Locate the cell with the specified text and output its [X, Y] center coordinate. 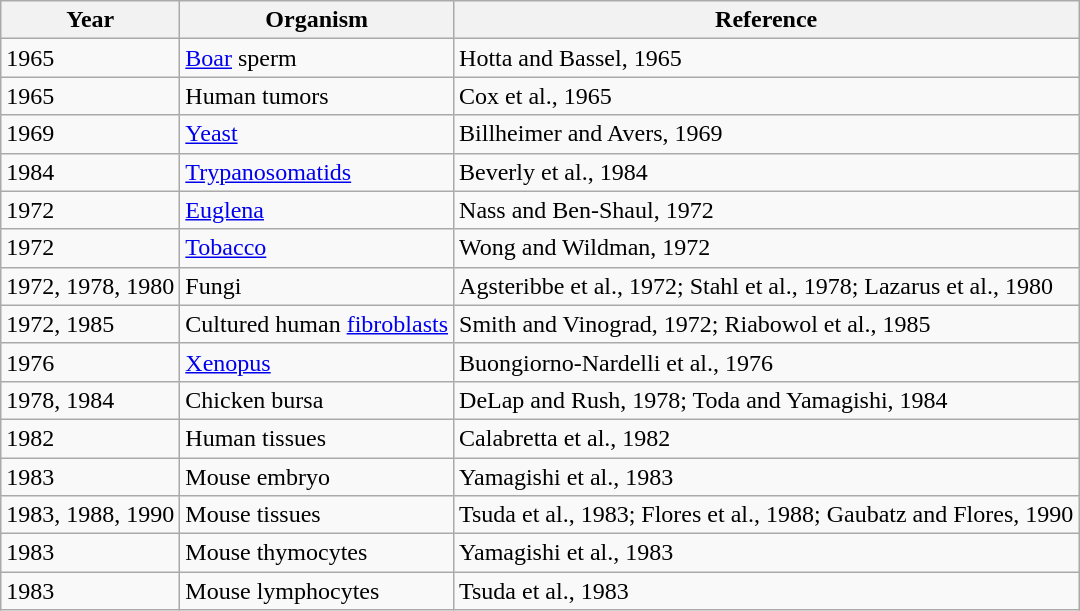
Cultured human fibroblasts [317, 324]
Chicken bursa [317, 400]
Mouse embryo [317, 477]
Hotta and Bassel, 1965 [766, 58]
1982 [90, 438]
Year [90, 20]
Yeast [317, 134]
Euglena [317, 210]
Human tumors [317, 96]
Fungi [317, 286]
DeLap and Rush, 1978; Toda and Yamagishi, 1984 [766, 400]
Human tissues [317, 438]
Billheimer and Avers, 1969 [766, 134]
Mouse thymocytes [317, 553]
Boar sperm [317, 58]
1969 [90, 134]
Agsteribbe et al., 1972; Stahl et al., 1978; Lazarus et al., 1980 [766, 286]
1978, 1984 [90, 400]
Organism [317, 20]
Buongiorno-Nardelli et al., 1976 [766, 362]
Tobacco [317, 248]
Beverly et al., 1984 [766, 172]
Cox et al., 1965 [766, 96]
Tsuda et al., 1983; Flores et al., 1988; Gaubatz and Flores, 1990 [766, 515]
Calabretta et al., 1982 [766, 438]
Tsuda et al., 1983 [766, 591]
1976 [90, 362]
1972, 1978, 1980 [90, 286]
1983, 1988, 1990 [90, 515]
1972, 1985 [90, 324]
Mouse tissues [317, 515]
1984 [90, 172]
Xenopus [317, 362]
Wong and Wildman, 1972 [766, 248]
Smith and Vinograd, 1972; Riabowol et al., 1985 [766, 324]
Trypanosomatids [317, 172]
Reference [766, 20]
Nass and Ben-Shaul, 1972 [766, 210]
Mouse lymphocytes [317, 591]
